Find where the given text appears and provide that cell's center as [X, Y] coordinate. 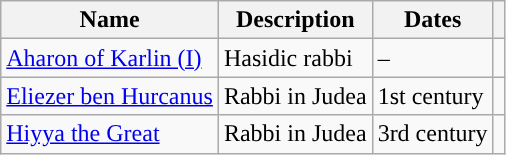
Name [110, 20]
1st century [432, 96]
Hiyya the Great [110, 134]
Eliezer ben Hurcanus [110, 96]
Aharon of Karlin (I) [110, 58]
– [432, 58]
Description [295, 20]
Hasidic rabbi [295, 58]
3rd century [432, 134]
Dates [432, 20]
